Capture the cell that displays the provided text and extract its [x, y] central coordinate. 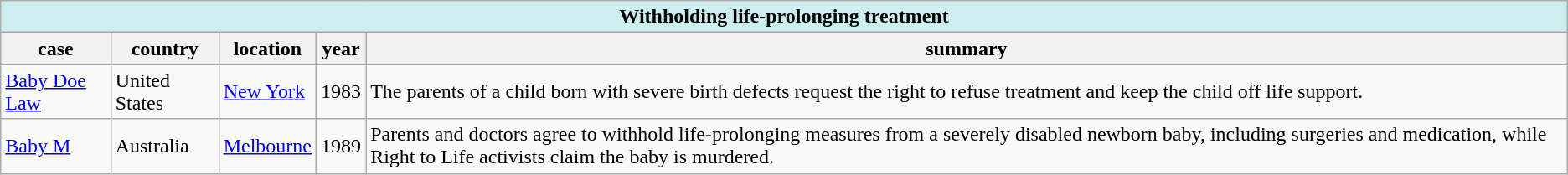
summary [967, 49]
country [164, 49]
Withholding life-prolonging treatment [784, 17]
The parents of a child born with severe birth defects request the right to refuse treatment and keep the child off life support. [967, 92]
United States [164, 92]
location [267, 49]
Baby M [55, 146]
New York [267, 92]
1983 [342, 92]
Melbourne [267, 146]
year [342, 49]
1989 [342, 146]
Baby Doe Law [55, 92]
Australia [164, 146]
case [55, 49]
